Pinpoint the cell where the given text exists, returning its [x, y] midpoint coordinate. 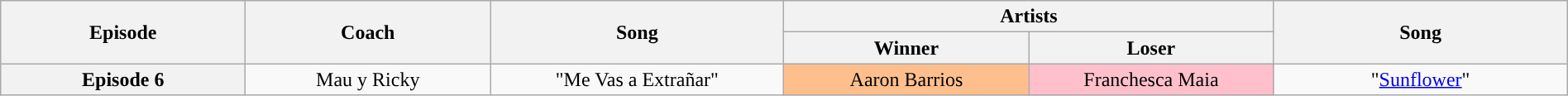
"Me Vas a Extrañar" [637, 79]
Coach [368, 32]
Episode [123, 32]
Episode 6 [123, 79]
Artists [1029, 17]
"Sunflower" [1421, 79]
Winner [906, 48]
Loser [1151, 48]
Aaron Barrios [906, 79]
Franchesca Maia [1151, 79]
Mau y Ricky [368, 79]
